Output the (X, Y) coordinate of the center of the cell containing the given text.  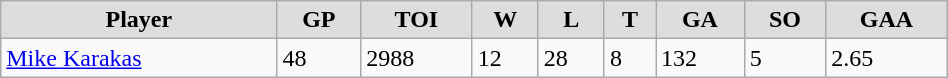
8 (630, 58)
132 (700, 58)
L (571, 20)
GAA (887, 20)
SO (784, 20)
12 (505, 58)
Mike Karakas (139, 58)
48 (319, 58)
GA (700, 20)
Player (139, 20)
GP (319, 20)
2.65 (887, 58)
5 (784, 58)
2988 (416, 58)
T (630, 20)
W (505, 20)
TOI (416, 20)
28 (571, 58)
